Return [x, y] of the center of cell containing provided text 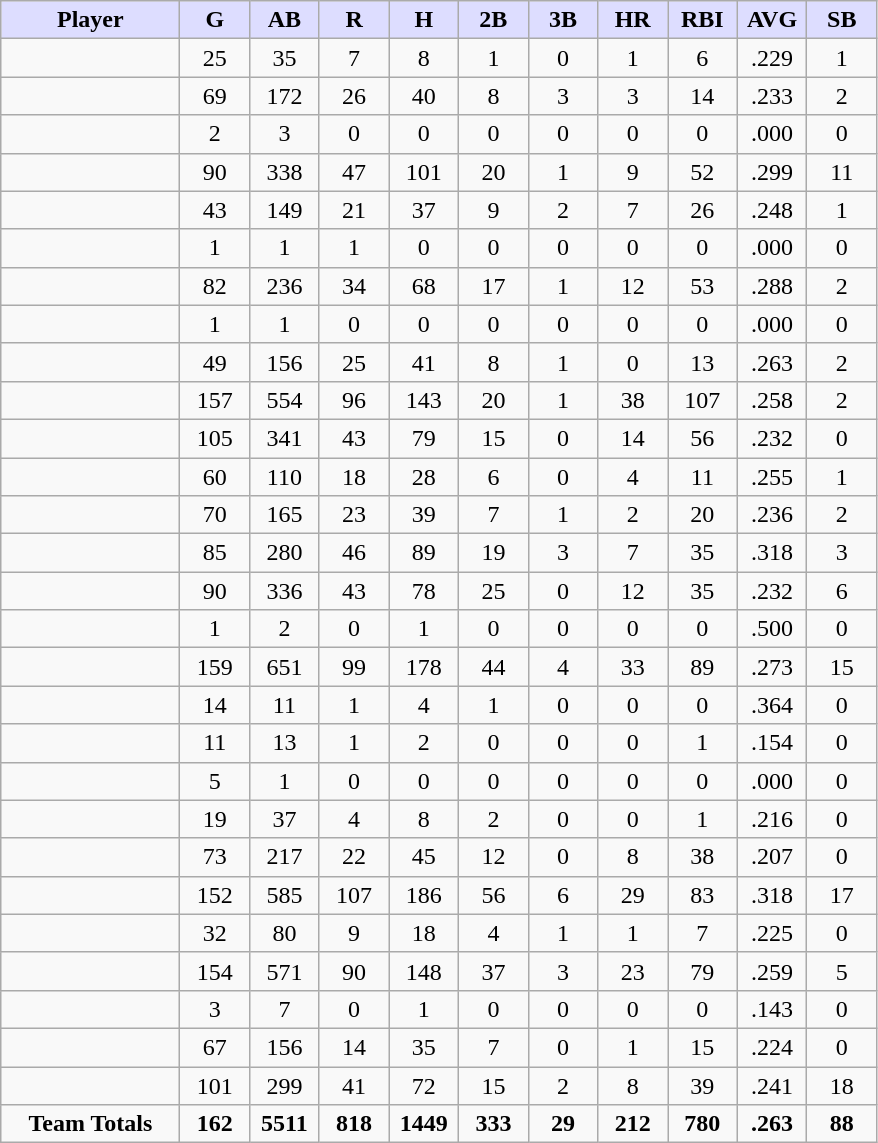
83 [703, 895]
88 [842, 1124]
5511 [285, 1124]
R [354, 20]
3B [563, 20]
49 [215, 362]
G [215, 20]
105 [215, 438]
33 [633, 667]
162 [215, 1124]
818 [354, 1124]
32 [215, 933]
110 [285, 477]
Team Totals [90, 1124]
AB [285, 20]
172 [285, 96]
.236 [772, 515]
53 [703, 286]
.255 [772, 477]
.288 [772, 286]
.241 [772, 1085]
.224 [772, 1047]
.225 [772, 933]
.154 [772, 743]
212 [633, 1124]
44 [494, 667]
336 [285, 591]
96 [354, 400]
60 [215, 477]
Player [90, 20]
.248 [772, 210]
149 [285, 210]
217 [285, 857]
.229 [772, 58]
99 [354, 667]
46 [354, 553]
85 [215, 553]
78 [424, 591]
148 [424, 971]
157 [215, 400]
152 [215, 895]
.207 [772, 857]
HR [633, 20]
159 [215, 667]
68 [424, 286]
82 [215, 286]
165 [285, 515]
780 [703, 1124]
280 [285, 553]
RBI [703, 20]
47 [354, 172]
.216 [772, 819]
72 [424, 1085]
651 [285, 667]
22 [354, 857]
.143 [772, 1009]
SB [842, 20]
AVG [772, 20]
178 [424, 667]
80 [285, 933]
.233 [772, 96]
45 [424, 857]
2B [494, 20]
554 [285, 400]
73 [215, 857]
1449 [424, 1124]
299 [285, 1085]
341 [285, 438]
21 [354, 210]
69 [215, 96]
143 [424, 400]
338 [285, 172]
67 [215, 1047]
34 [354, 286]
186 [424, 895]
70 [215, 515]
585 [285, 895]
.364 [772, 705]
.259 [772, 971]
52 [703, 172]
28 [424, 477]
40 [424, 96]
236 [285, 286]
.273 [772, 667]
.500 [772, 629]
H [424, 20]
.258 [772, 400]
333 [494, 1124]
.299 [772, 172]
571 [285, 971]
154 [215, 971]
